Extract the [X, Y] coordinate from the center of the cell holding the provided text.  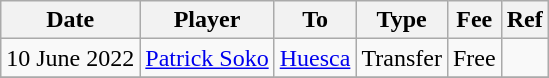
Free [474, 58]
10 June 2022 [70, 58]
Ref [524, 20]
Patrick Soko [207, 58]
Player [207, 20]
To [315, 20]
Type [402, 20]
Huesca [315, 58]
Fee [474, 20]
Date [70, 20]
Transfer [402, 58]
